From the cell containing the given text, extract its center point as [x, y] coordinate. 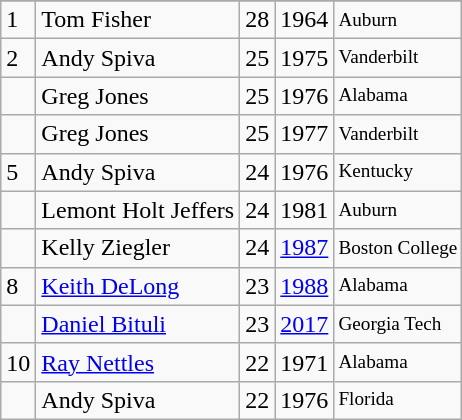
Keith DeLong [138, 286]
5 [18, 172]
Lemont Holt Jeffers [138, 210]
1 [18, 20]
1977 [304, 134]
1981 [304, 210]
Florida [398, 400]
Daniel Bituli [138, 324]
Tom Fisher [138, 20]
10 [18, 362]
28 [258, 20]
8 [18, 286]
1988 [304, 286]
2017 [304, 324]
1987 [304, 248]
Ray Nettles [138, 362]
Kentucky [398, 172]
Kelly Ziegler [138, 248]
1971 [304, 362]
Georgia Tech [398, 324]
1964 [304, 20]
2 [18, 58]
1975 [304, 58]
Boston College [398, 248]
